Return the [x, y] coordinate for the center point of the cell that contains the specified text.  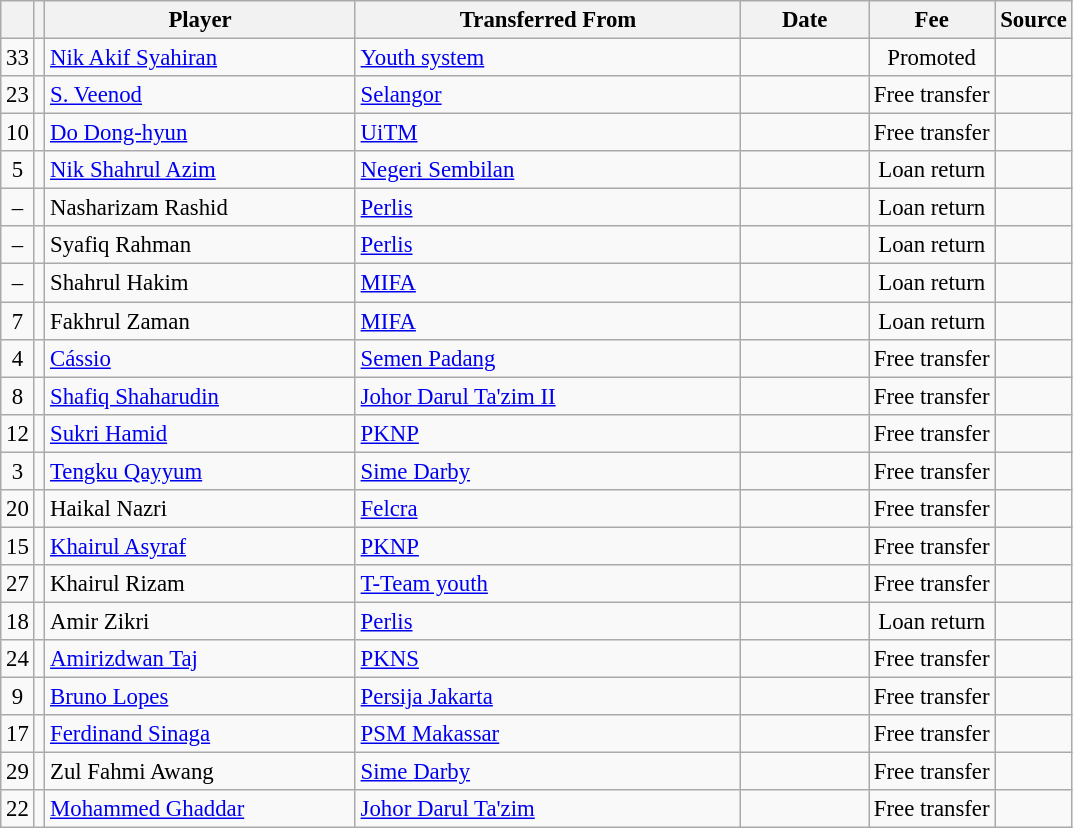
Youth system [548, 58]
Bruno Lopes [200, 697]
Syafiq Rahman [200, 245]
24 [18, 659]
4 [18, 358]
Fee [931, 20]
33 [18, 58]
Nik Akif Syahiran [200, 58]
Player [200, 20]
27 [18, 584]
Selangor [548, 95]
Promoted [931, 58]
23 [18, 95]
Nik Shahrul Azim [200, 170]
7 [18, 321]
Sukri Hamid [200, 433]
Negeri Sembilan [548, 170]
S. Veenod [200, 95]
Shafiq Shaharudin [200, 396]
Tengku Qayyum [200, 471]
Date [805, 20]
Source [1034, 20]
Ferdinand Sinaga [200, 734]
29 [18, 772]
Khairul Rizam [200, 584]
8 [18, 396]
Semen Padang [548, 358]
Persija Jakarta [548, 697]
Nasharizam Rashid [200, 208]
Transferred From [548, 20]
PKNS [548, 659]
5 [18, 170]
Khairul Asyraf [200, 546]
UiTM [548, 133]
10 [18, 133]
T-Team youth [548, 584]
18 [18, 621]
Mohammed Ghaddar [200, 809]
Haikal Nazri [200, 509]
15 [18, 546]
Felcra [548, 509]
Amirizdwan Taj [200, 659]
22 [18, 809]
Johor Darul Ta'zim [548, 809]
Cássio [200, 358]
20 [18, 509]
Do Dong-hyun [200, 133]
Amir Zikri [200, 621]
Zul Fahmi Awang [200, 772]
Johor Darul Ta'zim II [548, 396]
Shahrul Hakim [200, 283]
3 [18, 471]
17 [18, 734]
12 [18, 433]
9 [18, 697]
Fakhrul Zaman [200, 321]
PSM Makassar [548, 734]
